Determine the [x, y] coordinate at the center of the cell enclosing the given text.  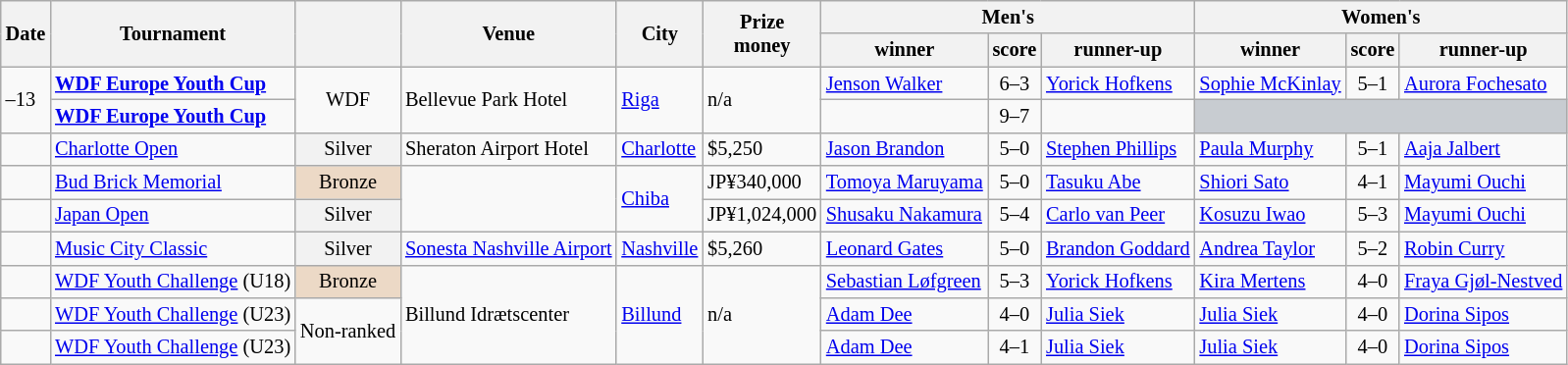
–13 [26, 100]
City [659, 33]
Nashville [659, 248]
Kira Mertens [1270, 282]
JP¥340,000 [761, 182]
Sheraton Airport Hotel [508, 149]
Music City Classic [173, 248]
Aurora Fochesato [1484, 83]
Shiori Sato [1270, 182]
Aaja Jalbert [1484, 149]
Kosuzu Iwao [1270, 215]
Women's [1381, 17]
WDF [347, 100]
Japan Open [173, 215]
Robin Curry [1484, 248]
Stephen Phillips [1118, 149]
Paula Murphy [1270, 149]
Carlo van Peer [1118, 215]
Andrea Taylor [1270, 248]
Billund [659, 314]
Men's [1009, 17]
Leonard Gates [905, 248]
Non-ranked [347, 330]
Charlotte Open [173, 149]
5–4 [1015, 215]
Tomoya Maruyama [905, 182]
Fraya Gjøl-Nestved [1484, 282]
Bud Brick Memorial [173, 182]
Tasuku Abe [1118, 182]
Venue [508, 33]
5–2 [1374, 248]
$5,260 [761, 248]
Jenson Walker [905, 83]
Chiba [659, 198]
6–3 [1015, 83]
Sonesta Nashville Airport [508, 248]
Shusaku Nakamura [905, 215]
Charlotte [659, 149]
Sebastian Løfgreen [905, 282]
Brandon Goddard [1118, 248]
9–7 [1015, 116]
Riga [659, 100]
Tournament [173, 33]
Jason Brandon [905, 149]
Prizemoney [761, 33]
WDF Youth Challenge (U18) [173, 282]
$5,250 [761, 149]
JP¥1,024,000 [761, 215]
Sophie McKinlay [1270, 83]
Date [26, 33]
Billund Idrætscenter [508, 314]
Bellevue Park Hotel [508, 100]
